Return [X, Y] of the center of cell containing provided text 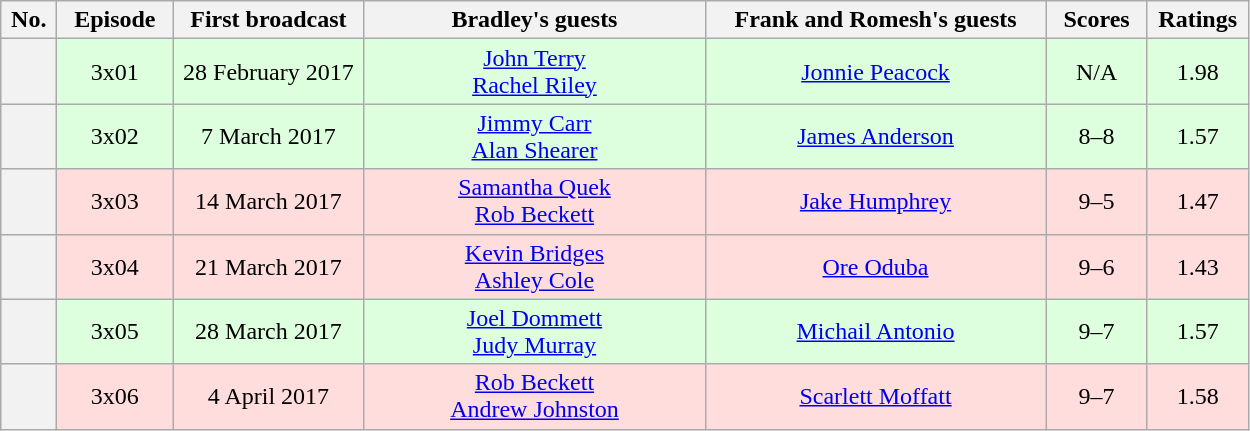
3x05 [115, 332]
8–8 [1096, 136]
9–6 [1096, 266]
Bradley's guests [534, 20]
7 March 2017 [268, 136]
Frank and Romesh's guests [876, 20]
3x01 [115, 72]
28 February 2017 [268, 72]
1.43 [1198, 266]
James Anderson [876, 136]
John TerryRachel Riley [534, 72]
4 April 2017 [268, 396]
Joel DommettJudy Murray [534, 332]
Jake Humphrey [876, 202]
28 March 2017 [268, 332]
Michail Antonio [876, 332]
3x02 [115, 136]
Episode [115, 20]
1.47 [1198, 202]
Ratings [1198, 20]
9–5 [1096, 202]
Jimmy CarrAlan Shearer [534, 136]
First broadcast [268, 20]
Samantha QuekRob Beckett [534, 202]
Scores [1096, 20]
Scarlett Moffatt [876, 396]
14 March 2017 [268, 202]
1.98 [1198, 72]
N/A [1096, 72]
3x06 [115, 396]
21 March 2017 [268, 266]
Rob BeckettAndrew Johnston [534, 396]
Ore Oduba [876, 266]
Jonnie Peacock [876, 72]
1.58 [1198, 396]
3x03 [115, 202]
No. [29, 20]
Kevin BridgesAshley Cole [534, 266]
3x04 [115, 266]
